Return (x, y) of the center of cell containing provided text 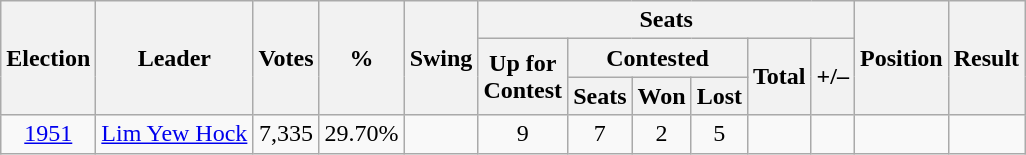
1951 (48, 134)
Result (986, 58)
9 (523, 134)
7,335 (286, 134)
Up forContest (523, 77)
Total (780, 77)
5 (719, 134)
+/– (832, 77)
Leader (174, 58)
Won (662, 96)
Lost (719, 96)
Votes (286, 58)
Position (901, 58)
7 (600, 134)
2 (662, 134)
% (362, 58)
Swing (441, 58)
Contested (658, 58)
Lim Yew Hock (174, 134)
Election (48, 58)
29.70% (362, 134)
